Find where the given text appears and provide that cell's center as [X, Y] coordinate. 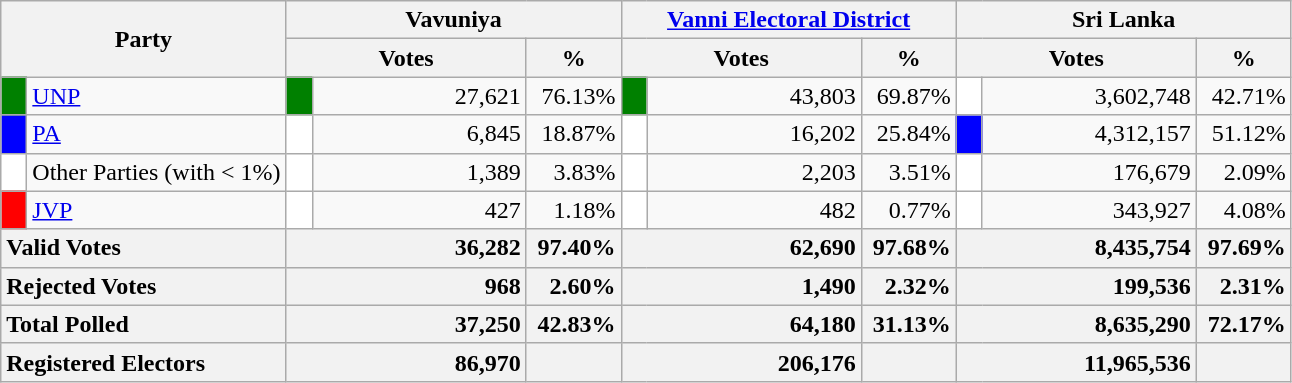
8,435,754 [1076, 248]
27,621 [419, 96]
427 [419, 210]
18.87% [574, 134]
UNP [156, 96]
6,845 [419, 134]
37,250 [406, 324]
Registered Electors [144, 362]
3.83% [574, 172]
76.13% [574, 96]
Rejected Votes [144, 286]
69.87% [908, 96]
31.13% [908, 324]
43,803 [754, 96]
343,927 [1089, 210]
PA [156, 134]
2.09% [1244, 172]
51.12% [1244, 134]
3.51% [908, 172]
Total Polled [144, 324]
Sri Lanka [1124, 20]
42.71% [1244, 96]
16,202 [754, 134]
Party [144, 39]
4,312,157 [1089, 134]
97.69% [1244, 248]
36,282 [406, 248]
482 [754, 210]
JVP [156, 210]
Vanni Electoral District [788, 20]
62,690 [741, 248]
64,180 [741, 324]
206,176 [741, 362]
72.17% [1244, 324]
2,203 [754, 172]
2.31% [1244, 286]
Valid Votes [144, 248]
176,679 [1089, 172]
97.68% [908, 248]
86,970 [406, 362]
25.84% [908, 134]
2.32% [908, 286]
2.60% [574, 286]
Vavuniya [454, 20]
3,602,748 [1089, 96]
1,490 [741, 286]
968 [406, 286]
42.83% [574, 324]
1,389 [419, 172]
0.77% [908, 210]
97.40% [574, 248]
Other Parties (with < 1%) [156, 172]
11,965,536 [1076, 362]
199,536 [1076, 286]
1.18% [574, 210]
4.08% [1244, 210]
8,635,290 [1076, 324]
